Scan for the cell matching the given text and deliver its (x, y) coordinate at center. 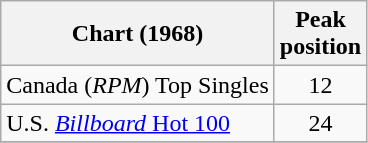
Peakposition (320, 34)
24 (320, 123)
12 (320, 85)
U.S. Billboard Hot 100 (138, 123)
Chart (1968) (138, 34)
Canada (RPM) Top Singles (138, 85)
